Return the [x, y] coordinate for the center point of the cell that contains the specified text.  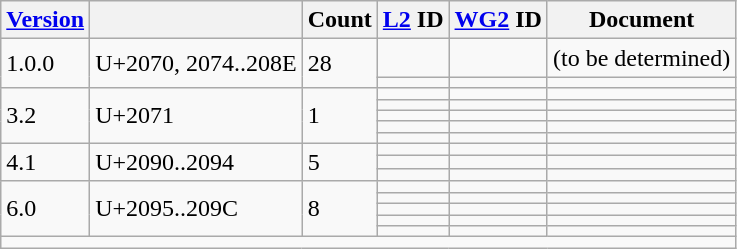
U+2071 [196, 116]
6.0 [46, 208]
Document [641, 20]
Count [340, 20]
5 [340, 162]
4.1 [46, 162]
L2 ID [413, 20]
1 [340, 116]
U+2095..209C [196, 208]
1.0.0 [46, 64]
U+2070, 2074..208E [196, 64]
(to be determined) [641, 58]
WG2 ID [498, 20]
8 [340, 208]
Version [46, 20]
28 [340, 64]
3.2 [46, 116]
U+2090..2094 [196, 162]
